From the cell containing the given text, extract its center point as [X, Y] coordinate. 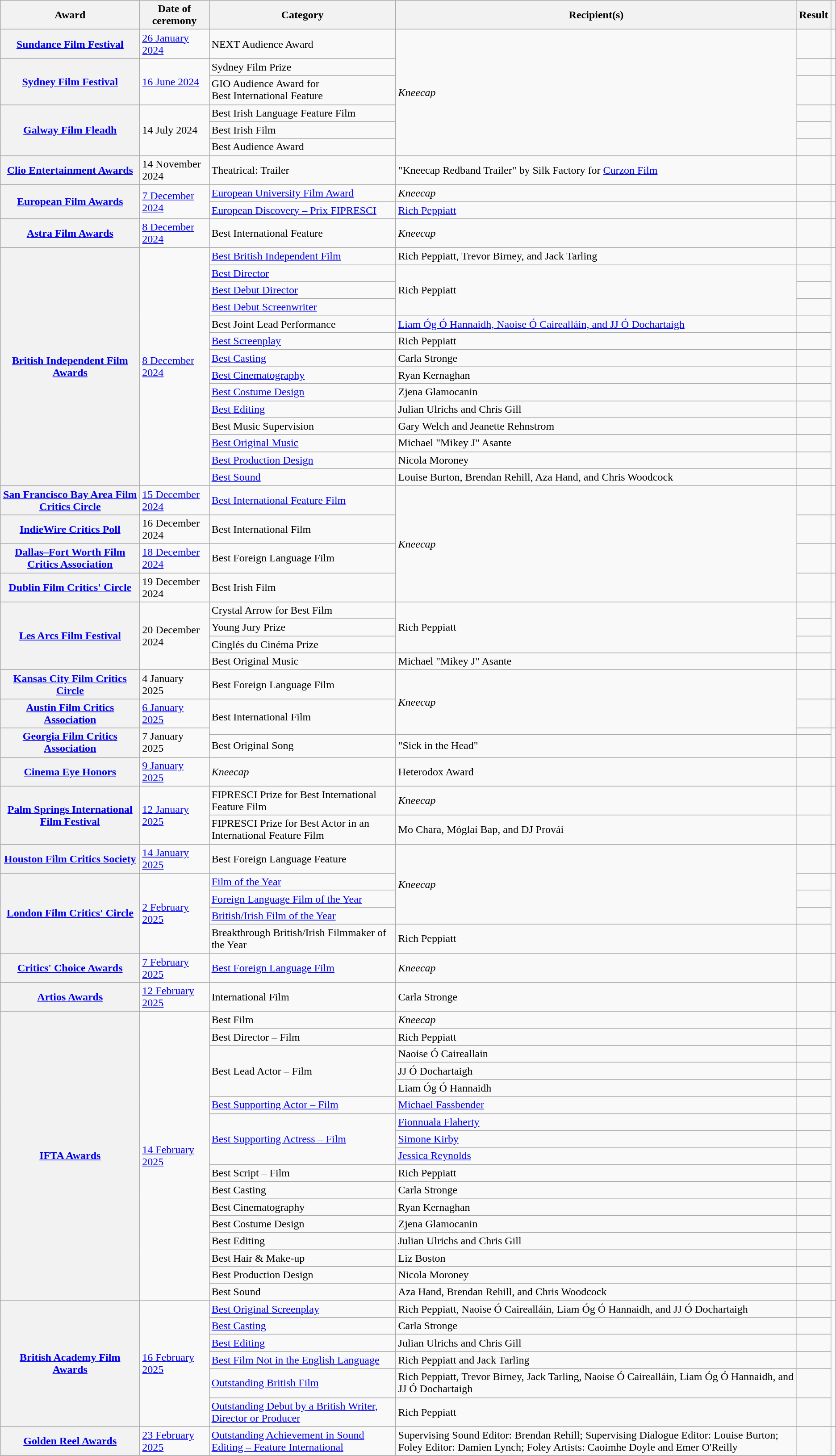
Georgia Film Critics Association [70, 742]
Best Director [302, 273]
JJ Ó Dochartaigh [596, 1071]
14 January 2025 [174, 858]
Liam Óg Ó Hannaidh, Naoise Ó Cairealláin, and JJ Ó Dochartaigh [596, 324]
Sydney Film Prize [302, 67]
Best Screenplay [302, 341]
FIPRESCI Prize for Best Actor in an International Feature Film [302, 830]
19 December 2024 [174, 587]
7 December 2024 [174, 201]
Best Original Song [302, 746]
Liz Boston [596, 1258]
Sydney Film Festival [70, 81]
14 February 2025 [174, 1156]
IndieWire Critics Poll [70, 529]
Best Film [302, 1020]
Heterodox Award [596, 772]
Rich Peppiatt, Trevor Birney, Jack Tarling, Naoise Ó Cairealláin, Liam Óg Ó Hannaidh, and JJ Ó Dochartaigh [596, 1383]
Best Foreign Language Feature [302, 858]
Rich Peppiatt, Naoise Ó Cairealláin, Liam Óg Ó Hannaidh, and JJ Ó Dochartaigh [596, 1309]
Crystal Arrow for Best Film [302, 611]
Liam Óg Ó Hannaidh [596, 1088]
20 December 2024 [174, 636]
British/Irish Film of the Year [302, 916]
Best Hair & Make-up [302, 1258]
18 December 2024 [174, 558]
Best Irish Language Feature Film [302, 113]
Best Joint Lead Performance [302, 324]
Category [302, 15]
Rich Peppiatt and Jack Tarling [596, 1360]
Michael Fassbender [596, 1105]
4 January 2025 [174, 684]
Outstanding Achievement in Sound Editing – Feature International [302, 1441]
Cinglés du Cinéma Prize [302, 644]
FIPRESCI Prize for Best International Feature Film [302, 800]
16 February 2025 [174, 1364]
Les Arcs Film Festival [70, 636]
Best Audience Award [302, 147]
"Sick in the Head" [596, 746]
Artios Awards [70, 997]
Breakthrough British/Irish Filmmaker of the Year [302, 939]
26 January 2024 [174, 44]
Fionnuala Flaherty [596, 1122]
Best Director – Film [302, 1037]
Best Debut Director [302, 290]
Naoise Ó Caireallain [596, 1054]
9 January 2025 [174, 772]
Best Lead Actor – Film [302, 1071]
12 January 2025 [174, 815]
Theatrical: Trailer [302, 170]
Best Supporting Actor – Film [302, 1105]
Galway Film Fleadh [70, 130]
2 February 2025 [174, 913]
Young Jury Prize [302, 628]
Jessica Reynolds [596, 1156]
Palm Springs International Film Festival [70, 815]
Best Script – Film [302, 1173]
Houston Film Critics Society [70, 858]
Sundance Film Festival [70, 44]
Golden Reel Awards [70, 1441]
Best International Feature [302, 233]
Best Music Supervision [302, 426]
"Kneecap Redband Trailer" by Silk Factory for Curzon Film [596, 170]
Austin Film Critics Association [70, 714]
Best British Independent Film [302, 256]
Film of the Year [302, 882]
14 November 2024 [174, 170]
Award [70, 15]
Best Film Not in the English Language [302, 1360]
NEXT Audience Award [302, 44]
Best Supporting Actress – Film [302, 1139]
British Academy Film Awards [70, 1364]
Cinema Eye Honors [70, 772]
Dallas–Fort Worth Film Critics Association [70, 558]
Best International Feature Film [302, 500]
12 February 2025 [174, 997]
Recipient(s) [596, 15]
European Discovery – Prix FIPRESCI [302, 210]
Best Original Screenplay [302, 1309]
7 February 2025 [174, 967]
6 January 2025 [174, 714]
IFTA Awards [70, 1156]
Rich Peppiatt, Trevor Birney, and Jack Tarling [596, 256]
European University Film Award [302, 193]
Aza Hand, Brendan Rehill, and Chris Woodcock [596, 1292]
Gary Welch and Jeanette Rehnstrom [596, 426]
23 February 2025 [174, 1441]
Critics' Choice Awards [70, 967]
Date of ceremony [174, 15]
Louise Burton, Brendan Rehill, Aza Hand, and Chris Woodcock [596, 477]
British Independent Film Awards [70, 366]
Kansas City Film Critics Circle [70, 684]
Mo Chara, Móglaí Bap, and DJ Provái [596, 830]
Outstanding Debut by a British Writer, Director or Producer [302, 1412]
Result [814, 15]
Foreign Language Film of the Year [302, 899]
European Film Awards [70, 201]
Clio Entertainment Awards [70, 170]
14 July 2024 [174, 130]
London Film Critics' Circle [70, 913]
16 June 2024 [174, 81]
International Film [302, 997]
GIO Audience Award forBest International Feature [302, 90]
Astra Film Awards [70, 233]
16 December 2024 [174, 529]
San Francisco Bay Area Film Critics Circle [70, 500]
7 January 2025 [174, 742]
Dublin Film Critics' Circle [70, 587]
Outstanding British Film [302, 1383]
Simone Kirby [596, 1139]
Best Debut Screenwriter [302, 307]
15 December 2024 [174, 500]
